Search for the cell housing the specified text and yield its (x, y) center coordinate. 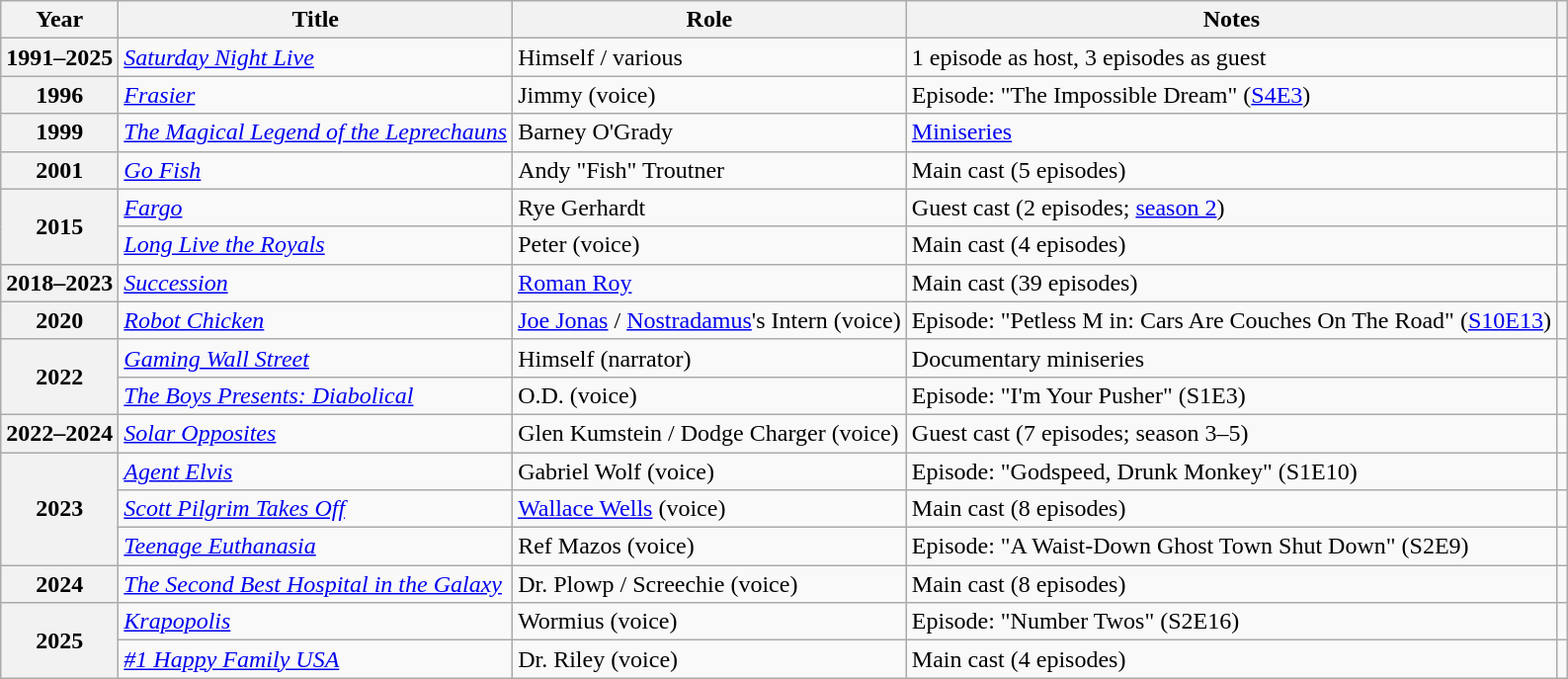
Rye Gerhardt (709, 208)
Himself / various (709, 57)
2024 (59, 584)
2015 (59, 226)
Jimmy (voice) (709, 95)
Miniseries (1231, 132)
Dr. Plowp / Screechie (voice) (709, 584)
Long Live the Royals (316, 245)
Succession (316, 283)
Year (59, 20)
Title (316, 20)
2020 (59, 320)
2001 (59, 170)
2022–2024 (59, 433)
The Boys Presents: Diabolical (316, 395)
Documentary miniseries (1231, 358)
2022 (59, 377)
Episode: "A Waist-Down Ghost Town Shut Down" (S2E9) (1231, 547)
Saturday Night Live (316, 57)
Go Fish (316, 170)
#1 Happy Family USA (316, 659)
Glen Kumstein / Dodge Charger (voice) (709, 433)
Role (709, 20)
Fargo (316, 208)
Guest cast (2 episodes; season 2) (1231, 208)
Episode: "The Impossible Dream" (S4E3) (1231, 95)
Roman Roy (709, 283)
Gabriel Wolf (voice) (709, 471)
Main cast (39 episodes) (1231, 283)
Wormius (voice) (709, 622)
Episode: "Number Twos" (S2E16) (1231, 622)
Solar Opposites (316, 433)
Agent Elvis (316, 471)
Gaming Wall Street (316, 358)
Dr. Riley (voice) (709, 659)
Frasier (316, 95)
2018–2023 (59, 283)
Wallace Wells (voice) (709, 509)
Andy "Fish" Troutner (709, 170)
Episode: "Godspeed, Drunk Monkey" (S1E10) (1231, 471)
Episode: "I'm Your Pusher" (S1E3) (1231, 395)
Scott Pilgrim Takes Off (316, 509)
The Second Best Hospital in the Galaxy (316, 584)
Himself (narrator) (709, 358)
2023 (59, 509)
Main cast (5 episodes) (1231, 170)
Robot Chicken (316, 320)
1999 (59, 132)
Notes (1231, 20)
Teenage Euthanasia (316, 547)
Joe Jonas / Nostradamus's Intern (voice) (709, 320)
Episode: "Petless M in: Cars Are Couches On The Road" (S10E13) (1231, 320)
Guest cast (7 episodes; season 3–5) (1231, 433)
Peter (voice) (709, 245)
Ref Mazos (voice) (709, 547)
Barney O'Grady (709, 132)
1 episode as host, 3 episodes as guest (1231, 57)
The Magical Legend of the Leprechauns (316, 132)
O.D. (voice) (709, 395)
Krapopolis (316, 622)
1996 (59, 95)
1991–2025 (59, 57)
2025 (59, 640)
